Identify which cell holds the provided text, then report its (x, y) central coordinate. 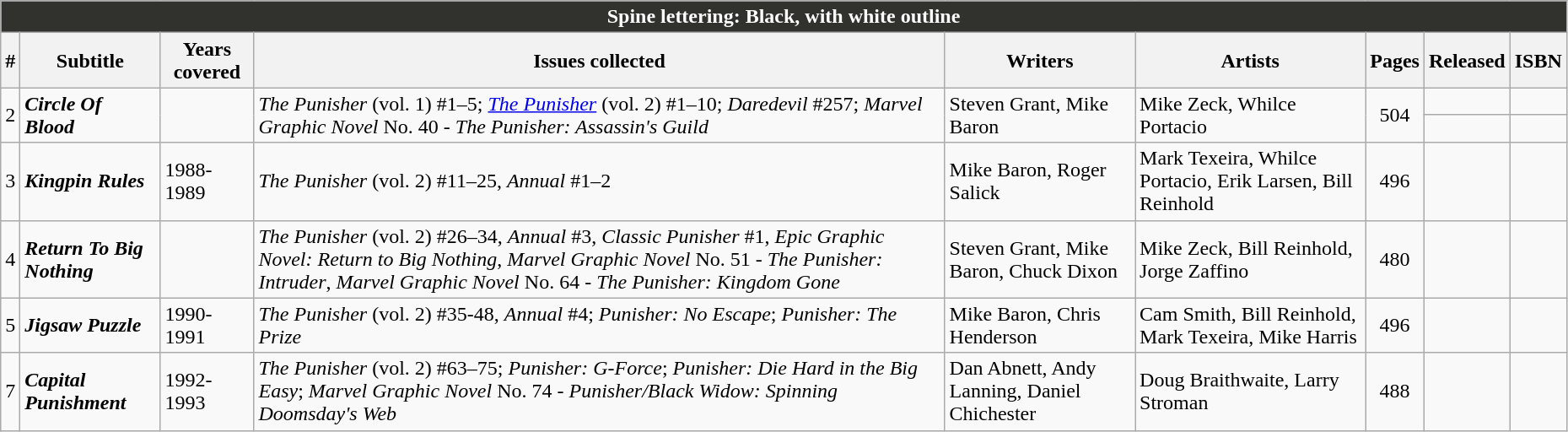
7 (10, 391)
Subtitle (90, 61)
4 (10, 259)
Released (1467, 61)
Circle Of Blood (90, 115)
Steven Grant, Mike Baron (1039, 115)
488 (1395, 391)
Mike Baron, Chris Henderson (1039, 326)
Writers (1039, 61)
Pages (1395, 61)
Spine lettering: Black, with white outline (784, 17)
Jigsaw Puzzle (90, 326)
Cam Smith, Bill Reinhold, Mark Texeira, Mike Harris (1250, 326)
The Punisher (vol. 1) #1–5; The Punisher (vol. 2) #1–10; Daredevil #257; Marvel Graphic Novel No. 40 - The Punisher: Assassin's Guild (599, 115)
Mike Zeck, Bill Reinhold, Jorge Zaffino (1250, 259)
Artists (1250, 61)
Issues collected (599, 61)
The Punisher (vol. 2) #35-48, Annual #4; Punisher: No Escape; Punisher: The Prize (599, 326)
1992-1993 (207, 391)
Dan Abnett, Andy Lanning, Daniel Chichester (1039, 391)
1990-1991 (207, 326)
Capital Punishment (90, 391)
Mike Baron, Roger Salick (1039, 181)
Mark Texeira, Whilce Portacio, Erik Larsen, Bill Reinhold (1250, 181)
# (10, 61)
ISBN (1538, 61)
3 (10, 181)
Steven Grant, Mike Baron, Chuck Dixon (1039, 259)
5 (10, 326)
504 (1395, 115)
2 (10, 115)
Years covered (207, 61)
480 (1395, 259)
The Punisher (vol. 2) #11–25, Annual #1–2 (599, 181)
Kingpin Rules (90, 181)
Return To Big Nothing (90, 259)
Mike Zeck, Whilce Portacio (1250, 115)
1988-1989 (207, 181)
Doug Braithwaite, Larry Stroman (1250, 391)
